From the cell containing the given text, extract its center point as (X, Y) coordinate. 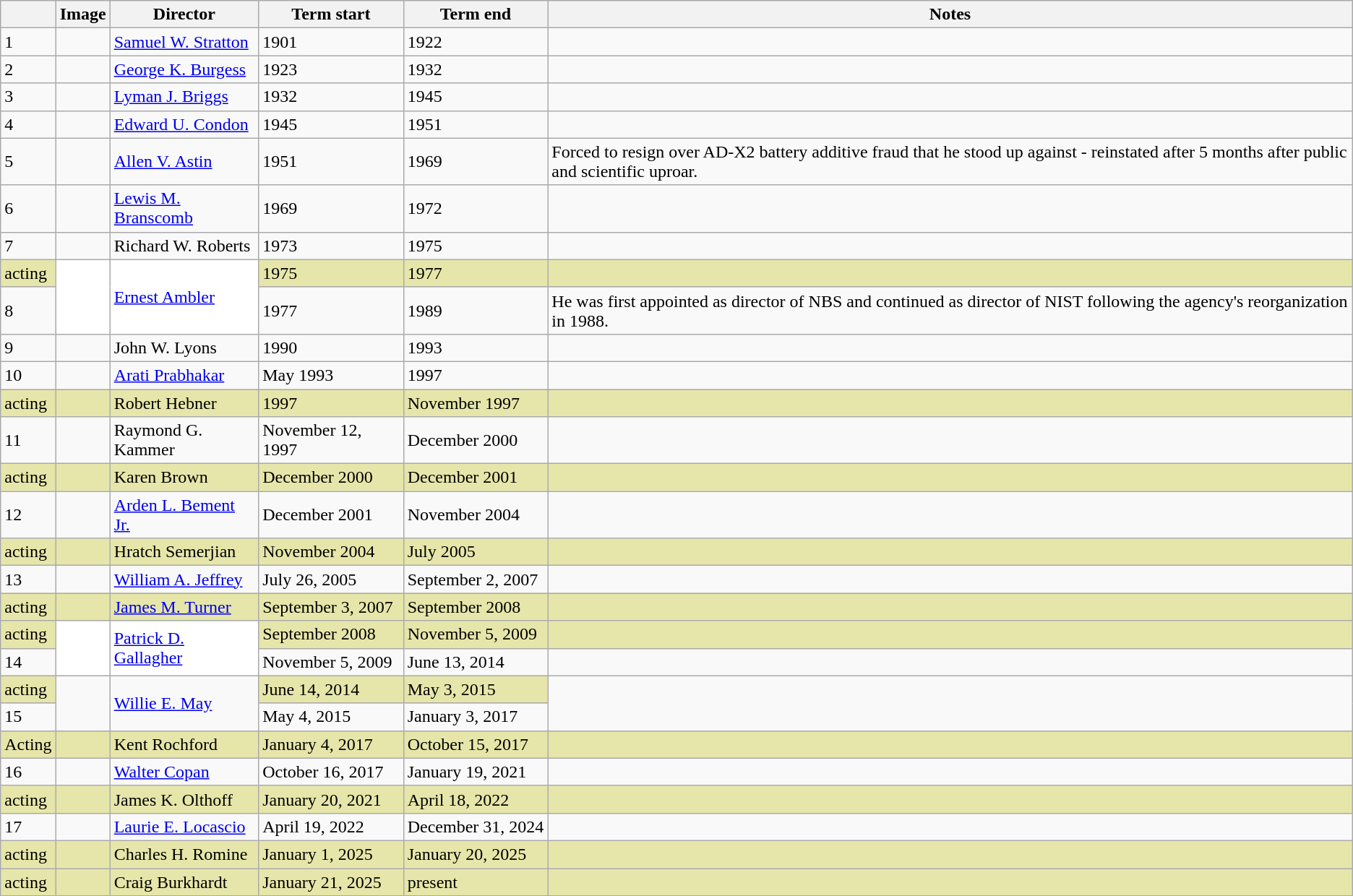
January 21, 2025 (331, 882)
1922 (476, 42)
Laurie E. Locascio (184, 827)
12 (28, 514)
Charles H. Romine (184, 854)
November 12, 1997 (331, 441)
May 4, 2015 (331, 717)
Raymond G. Kammer (184, 441)
Patrick D. Gallagher (184, 648)
Kent Rochford (184, 744)
He was first appointed as director of NBS and continued as director of NIST following the agency's reorganization in 1988. (950, 311)
Notes (950, 14)
1973 (331, 246)
January 1, 2025 (331, 854)
Lewis M. Branscomb (184, 208)
Allen V. Astin (184, 162)
Forced to resign over AD-X2 battery additive fraud that he stood up against - reinstated after 5 months after public and scientific uproar. (950, 162)
June 13, 2014 (476, 662)
May 3, 2015 (476, 689)
1990 (331, 348)
4 (28, 124)
Samuel W. Stratton (184, 42)
September 3, 2007 (331, 607)
Term end (476, 14)
Robert Hebner (184, 402)
May 1993 (331, 375)
William A. Jeffrey (184, 580)
Lyman J. Briggs (184, 97)
9 (28, 348)
8 (28, 311)
Acting (28, 744)
July 26, 2005 (331, 580)
6 (28, 208)
13 (28, 580)
5 (28, 162)
Arden L. Bement Jr. (184, 514)
George K. Burgess (184, 69)
Arati Prabhakar (184, 375)
1 (28, 42)
November 1997 (476, 402)
Edward U. Condon (184, 124)
June 14, 2014 (331, 689)
14 (28, 662)
11 (28, 441)
15 (28, 717)
1972 (476, 208)
January 4, 2017 (331, 744)
Hratch Semerjian (184, 552)
January 3, 2017 (476, 717)
January 19, 2021 (476, 772)
January 20, 2021 (331, 799)
Term start (331, 14)
Willie E. May (184, 703)
October 15, 2017 (476, 744)
1901 (331, 42)
Karen Brown (184, 478)
September 2, 2007 (476, 580)
Richard W. Roberts (184, 246)
January 20, 2025 (476, 854)
16 (28, 772)
December 31, 2024 (476, 827)
Director (184, 14)
James M. Turner (184, 607)
3 (28, 97)
2 (28, 69)
present (476, 882)
1989 (476, 311)
John W. Lyons (184, 348)
Craig Burkhardt (184, 882)
October 16, 2017 (331, 772)
James K. Olthoff (184, 799)
17 (28, 827)
10 (28, 375)
7 (28, 246)
April 19, 2022 (331, 827)
Walter Copan (184, 772)
April 18, 2022 (476, 799)
Image (82, 14)
1923 (331, 69)
1993 (476, 348)
July 2005 (476, 552)
Ernest Ambler (184, 296)
